Return the [X, Y] coordinate for the center point of the cell that contains the specified text.  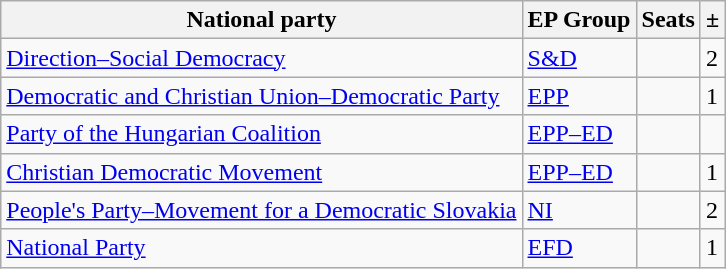
Democratic and Christian Union–Democratic Party [262, 96]
EPP [579, 96]
People's Party–Movement for a Democratic Slovakia [262, 210]
Direction–Social Democracy [262, 58]
NI [579, 210]
Christian Democratic Movement [262, 172]
Party of the Hungarian Coalition [262, 134]
National party [262, 20]
EFD [579, 248]
EP Group [579, 20]
Seats [668, 20]
± [712, 20]
S&D [579, 58]
National Party [262, 248]
